Identify which cell holds the provided text, then report its (X, Y) central coordinate. 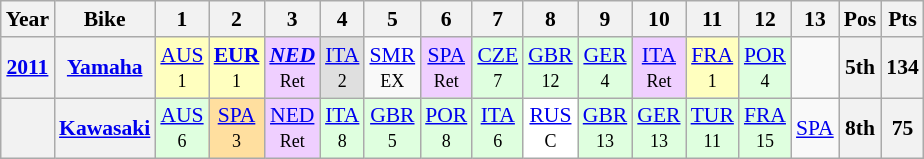
GER4 (606, 68)
AUS6 (182, 128)
1 (182, 19)
TUR11 (712, 128)
Pts (902, 19)
13 (815, 19)
2 (237, 19)
POR4 (765, 68)
7 (498, 19)
4 (342, 19)
ITA6 (498, 128)
SPA (815, 128)
75 (902, 128)
SPA3 (237, 128)
ITA8 (342, 128)
ITA2 (342, 68)
Yamaha (104, 68)
CZE7 (498, 68)
3 (292, 19)
AUS1 (182, 68)
2011 (28, 68)
8th (860, 128)
RUSC (550, 128)
POR8 (446, 128)
Year (28, 19)
FRA1 (712, 68)
5 (392, 19)
134 (902, 68)
GBR5 (392, 128)
GBR12 (550, 68)
FRA15 (765, 128)
6 (446, 19)
9 (606, 19)
GER13 (658, 128)
5th (860, 68)
SPARet (446, 68)
11 (712, 19)
10 (658, 19)
8 (550, 19)
SMREX (392, 68)
Bike (104, 19)
Kawasaki (104, 128)
GBR13 (606, 128)
EUR1 (237, 68)
ITARet (658, 68)
Pos (860, 19)
12 (765, 19)
